Return the [X, Y] coordinate for the center point of the cell that contains the specified text.  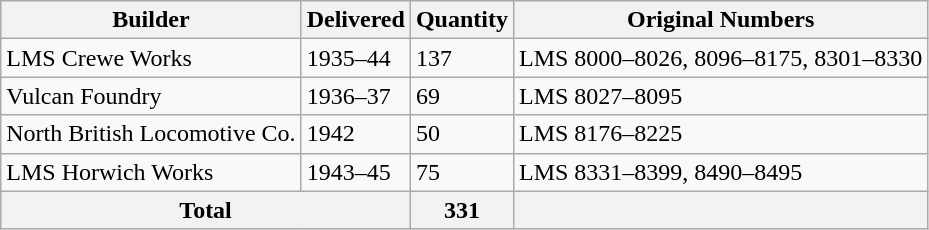
Builder [151, 20]
1935–44 [356, 58]
137 [462, 58]
1936–37 [356, 96]
LMS 8000–8026, 8096–8175, 8301–8330 [720, 58]
Quantity [462, 20]
LMS Horwich Works [151, 172]
69 [462, 96]
1943–45 [356, 172]
Original Numbers [720, 20]
1942 [356, 134]
Delivered [356, 20]
75 [462, 172]
LMS Crewe Works [151, 58]
50 [462, 134]
LMS 8176–8225 [720, 134]
LMS 8331–8399, 8490–8495 [720, 172]
331 [462, 210]
Vulcan Foundry [151, 96]
North British Locomotive Co. [151, 134]
LMS 8027–8095 [720, 96]
Total [206, 210]
